Extract the [X, Y] coordinate from the center of the cell holding the provided text.  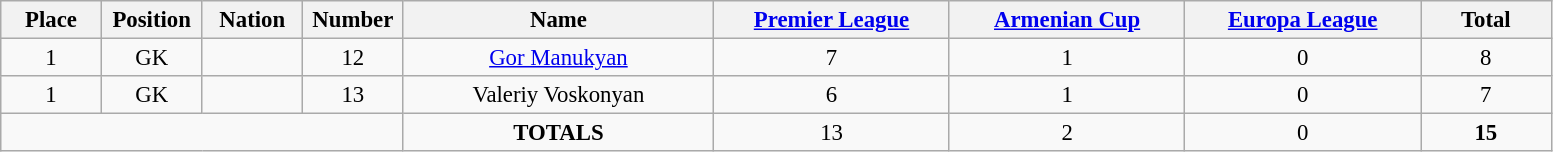
Place [52, 20]
Europa League [1303, 20]
Total [1486, 20]
TOTALS [558, 133]
Number [354, 20]
Premier League [832, 20]
Position [152, 20]
Gor Manukyan [558, 58]
8 [1486, 58]
2 [1067, 133]
6 [832, 95]
15 [1486, 133]
Nation [252, 20]
Name [558, 20]
12 [354, 58]
Valeriy Voskonyan [558, 95]
Armenian Cup [1067, 20]
